Determine the [x, y] coordinate at the center of the cell enclosing the given text.  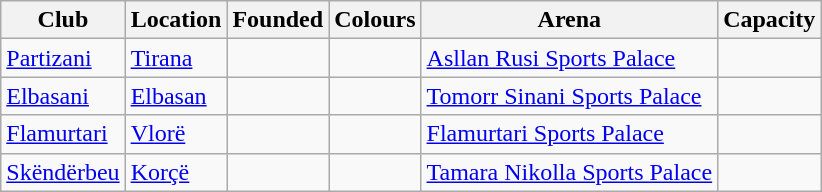
Vlorë [176, 134]
Elbasani [63, 96]
Location [176, 20]
Tirana [176, 58]
Asllan Rusi Sports Palace [570, 58]
Flamurtari Sports Palace [570, 134]
Capacity [770, 20]
Tomorr Sinani Sports Palace [570, 96]
Tamara Nikolla Sports Palace [570, 172]
Founded [278, 20]
Flamurtari [63, 134]
Arena [570, 20]
Skëndërbeu [63, 172]
Colours [375, 20]
Elbasan [176, 96]
Partizani [63, 58]
Club [63, 20]
Korçë [176, 172]
